Find where the given text appears and provide that cell's center as (X, Y) coordinate. 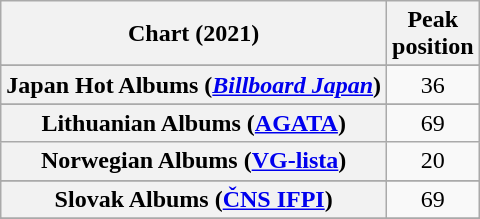
Japan Hot Albums (Billboard Japan) (194, 85)
36 (433, 85)
Peakposition (433, 34)
20 (433, 161)
Norwegian Albums (VG-lista) (194, 161)
Lithuanian Albums (AGATA) (194, 123)
Chart (2021) (194, 34)
Slovak Albums (ČNS IFPI) (194, 199)
